Extract the (X, Y) coordinate from the center of the cell holding the provided text.  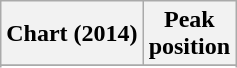
Peak position (189, 34)
Chart (2014) (72, 34)
